Detect which cell encompasses the target text, then output its [x, y] center coordinate. 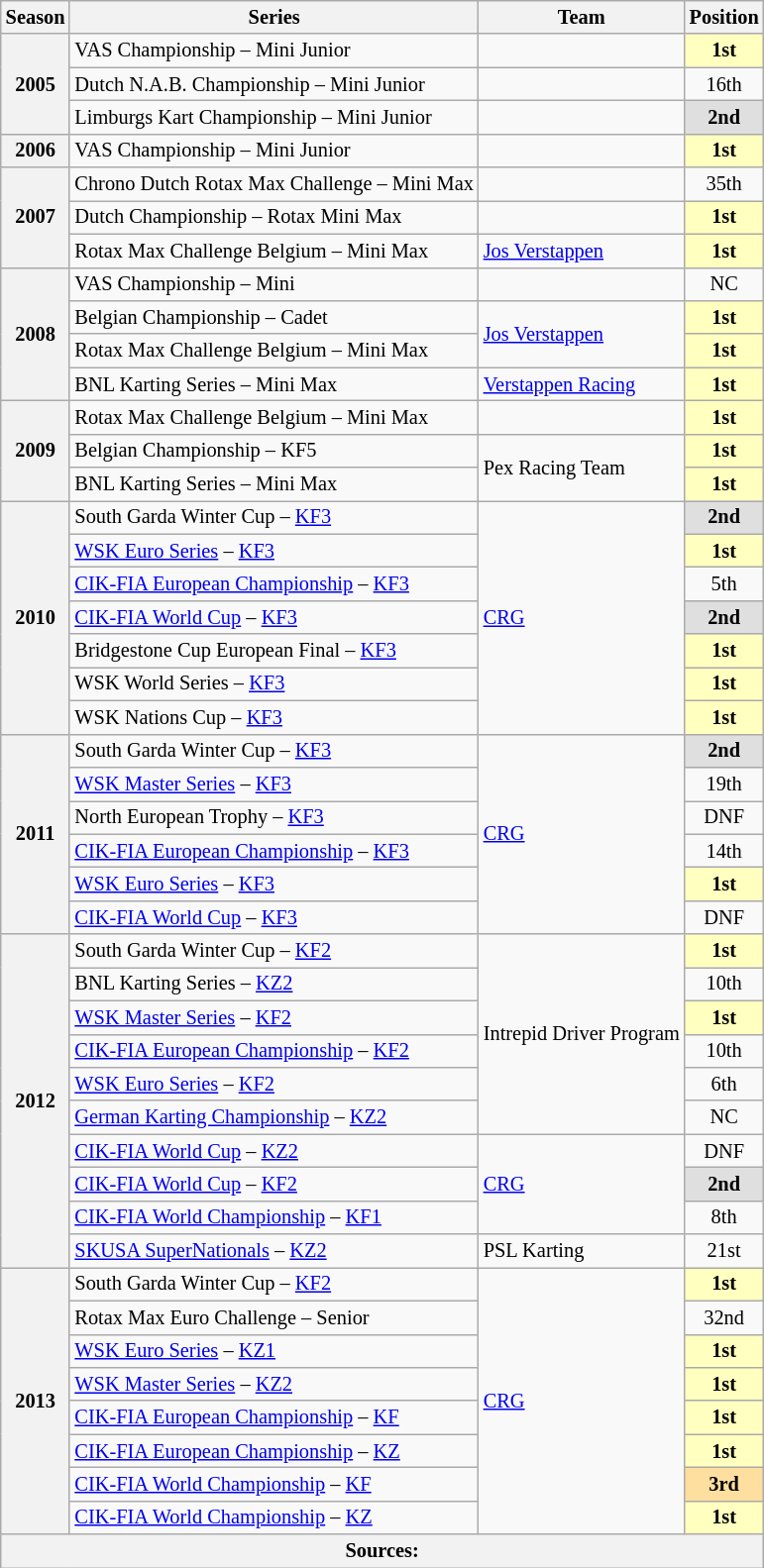
2010 [36, 617]
Sources: [382, 1551]
WSK Euro Series – KF2 [273, 1084]
WSK Nations Cup – KF3 [273, 717]
Season [36, 17]
5th [724, 583]
6th [724, 1084]
WSK Euro Series – KZ1 [273, 1351]
CIK-FIA European Championship – KF [273, 1417]
CIK-FIA World Cup – KF2 [273, 1184]
Rotax Max Euro Challenge – Senior [273, 1317]
German Karting Championship – KZ2 [273, 1117]
Pex Racing Team [582, 468]
WSK World Series – KF3 [273, 683]
Series [273, 17]
2011 [36, 834]
Verstappen Racing [582, 384]
Dutch Championship – Rotax Mini Max [273, 217]
2006 [36, 151]
21st [724, 1251]
WSK Master Series – KF3 [273, 784]
2012 [36, 1101]
CIK-FIA World Championship – KF1 [273, 1217]
35th [724, 184]
WSK Master Series – KF2 [273, 1017]
CIK-FIA World Championship – KF [273, 1484]
2005 [36, 83]
2008 [36, 335]
32nd [724, 1317]
PSL Karting [582, 1251]
Dutch N.A.B. Championship – Mini Junior [273, 84]
Belgian Championship – Cadet [273, 317]
CIK-FIA European Championship – KZ [273, 1451]
Intrepid Driver Program [582, 1034]
Belgian Championship – KF5 [273, 451]
16th [724, 84]
CIK-FIA European Championship – KF2 [273, 1051]
Bridgestone Cup European Final – KF3 [273, 651]
Team [582, 17]
2009 [36, 450]
14th [724, 851]
2013 [36, 1401]
CIK-FIA World Championship – KZ [273, 1517]
Position [724, 17]
2007 [36, 218]
3rd [724, 1484]
Limburgs Kart Championship – Mini Junior [273, 117]
Chrono Dutch Rotax Max Challenge – Mini Max [273, 184]
19th [724, 784]
BNL Karting Series – KZ2 [273, 984]
SKUSA SuperNationals – KZ2 [273, 1251]
CIK-FIA World Cup – KZ2 [273, 1151]
WSK Master Series – KZ2 [273, 1384]
8th [724, 1217]
VAS Championship – Mini [273, 284]
North European Trophy – KF3 [273, 817]
